Detect which cell encompasses the target text, then output its [X, Y] center coordinate. 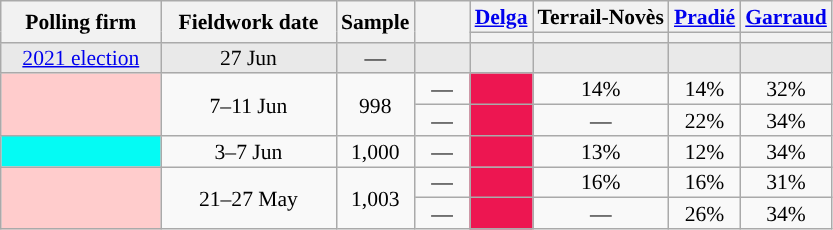
998 [375, 105]
1,003 [375, 198]
12% [704, 152]
Garraud [786, 16]
Fieldwork date [248, 22]
3–7 Jun [248, 152]
31% [786, 182]
1,000 [375, 152]
27 Jun [248, 58]
26% [704, 214]
2021 election [81, 58]
32% [786, 90]
22% [704, 120]
21–27 May [248, 198]
Sample [375, 22]
Polling firm [81, 22]
7–11 Jun [248, 105]
Terrail-Novès [600, 16]
Pradié [704, 16]
Delga [502, 16]
13% [600, 152]
